Identify which cell holds the provided text, then report its (x, y) central coordinate. 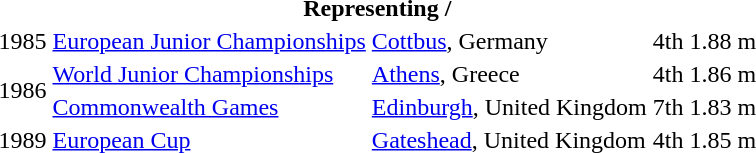
World Junior Championships (209, 74)
Edinburgh, United Kingdom (509, 107)
European Junior Championships (209, 41)
Commonwealth Games (209, 107)
Cottbus, Germany (509, 41)
7th (668, 107)
Athens, Greece (509, 74)
